Capture the cell that displays the provided text and extract its (x, y) central coordinate. 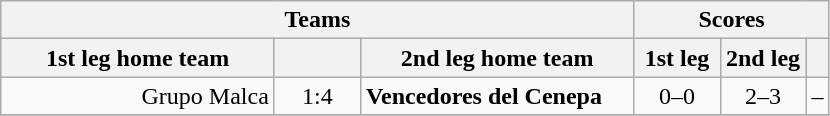
0–0 (677, 96)
1:4 (317, 96)
2nd leg home team (497, 58)
– (818, 96)
2nd leg (763, 58)
2–3 (763, 96)
Vencedores del Cenepa (497, 96)
1st leg (677, 58)
1st leg home team (138, 58)
Scores (732, 20)
Teams (318, 20)
Grupo Malca (138, 96)
